Output the [X, Y] coordinate of the center of the cell containing the given text.  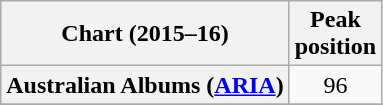
Chart (2015–16) [145, 34]
Peak position [335, 34]
96 [335, 85]
Australian Albums (ARIA) [145, 85]
